Detect which cell encompasses the target text, then output its [x, y] center coordinate. 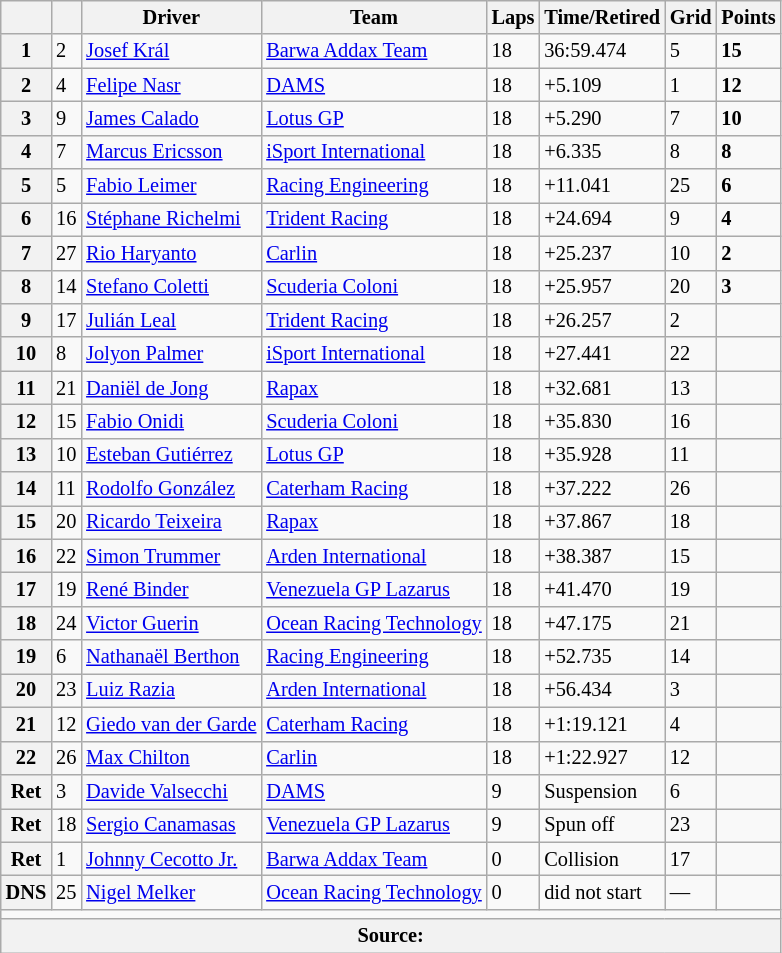
+32.681 [602, 388]
+5.109 [602, 85]
Laps [514, 17]
Victor Guerin [171, 623]
Rodolfo González [171, 489]
+52.735 [602, 657]
Jolyon Palmer [171, 354]
Ricardo Teixeira [171, 522]
Nigel Melker [171, 892]
René Binder [171, 589]
did not start [602, 892]
+24.694 [602, 219]
Simon Trummer [171, 556]
+37.222 [602, 489]
+26.257 [602, 320]
Giedo van der Garde [171, 724]
+27.441 [602, 354]
Source: [391, 936]
Nathanaël Berthon [171, 657]
DNS [26, 892]
Fabio Onidi [171, 421]
Collision [602, 859]
+25.957 [602, 287]
James Calado [171, 118]
+1:22.927 [602, 758]
+11.041 [602, 186]
Esteban Gutiérrez [171, 455]
Davide Valsecchi [171, 791]
Stéphane Richelmi [171, 219]
+25.237 [602, 253]
+5.290 [602, 118]
Luiz Razia [171, 690]
+1:19.121 [602, 724]
+35.830 [602, 421]
Max Chilton [171, 758]
Johnny Cecotto Jr. [171, 859]
+6.335 [602, 152]
Marcus Ericsson [171, 152]
+47.175 [602, 623]
Team [374, 17]
Felipe Nasr [171, 85]
Time/Retired [602, 17]
Josef Král [171, 51]
Daniël de Jong [171, 388]
27 [66, 253]
— [691, 892]
Sergio Canamasas [171, 825]
Suspension [602, 791]
Fabio Leimer [171, 186]
+37.867 [602, 522]
+41.470 [602, 589]
Grid [691, 17]
Rio Haryanto [171, 253]
36:59.474 [602, 51]
+38.387 [602, 556]
Stefano Coletti [171, 287]
Driver [171, 17]
24 [66, 623]
+56.434 [602, 690]
Points [749, 17]
Julián Leal [171, 320]
Spun off [602, 825]
+35.928 [602, 455]
